Capture the cell that displays the provided text and extract its (X, Y) central coordinate. 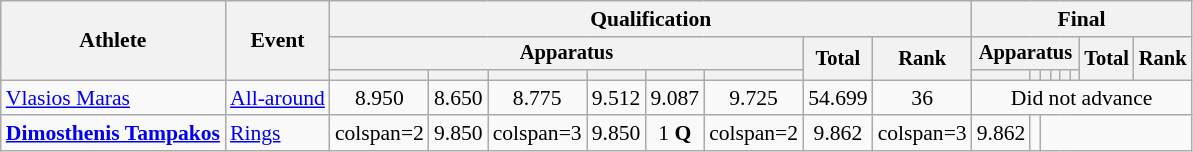
8.650 (458, 98)
Dimosthenis Tampakos (113, 134)
Did not advance (1082, 98)
9.725 (754, 98)
8.775 (538, 98)
Event (278, 40)
Qualification (651, 19)
8.950 (380, 98)
54.699 (838, 98)
9.087 (674, 98)
Final (1082, 19)
Athlete (113, 40)
9.512 (616, 98)
36 (922, 98)
Rings (278, 134)
1 Q (674, 134)
Vlasios Maras (113, 98)
All-around (278, 98)
